From the cell containing the given text, extract its center point as (X, Y) coordinate. 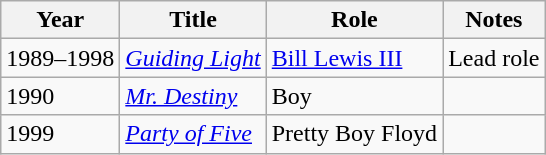
Bill Lewis III (354, 58)
Guiding Light (193, 58)
Boy (354, 96)
Notes (494, 20)
Mr. Destiny (193, 96)
1999 (60, 134)
Pretty Boy Floyd (354, 134)
Lead role (494, 58)
Title (193, 20)
Role (354, 20)
Party of Five (193, 134)
1989–1998 (60, 58)
1990 (60, 96)
Year (60, 20)
